Scan for the cell matching the given text and deliver its (x, y) coordinate at center. 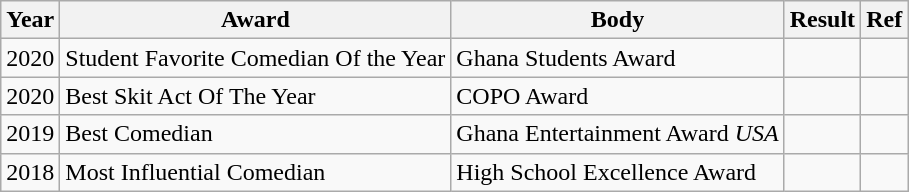
Ghana Entertainment Award USA (618, 134)
Student Favorite Comedian Of the Year (256, 58)
Ref (884, 20)
High School Excellence Award (618, 172)
2019 (30, 134)
Ghana Students Award (618, 58)
Year (30, 20)
Most Influential Comedian (256, 172)
COPO Award (618, 96)
Best Comedian (256, 134)
Best Skit Act Of The Year (256, 96)
2018 (30, 172)
Result (822, 20)
Award (256, 20)
Body (618, 20)
